Determine the [X, Y] coordinate at the center of the cell enclosing the given text.  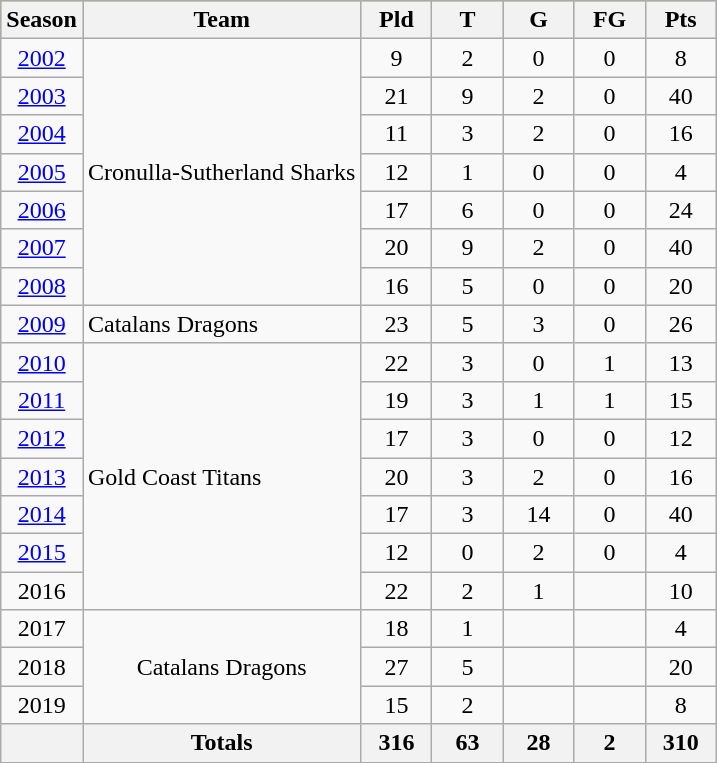
10 [680, 591]
2012 [42, 438]
2011 [42, 400]
2019 [42, 705]
Cronulla-Sutherland Sharks [221, 172]
11 [396, 134]
Gold Coast Titans [221, 476]
2006 [42, 210]
2018 [42, 667]
FG [610, 20]
2010 [42, 362]
Pld [396, 20]
24 [680, 210]
13 [680, 362]
2007 [42, 248]
Pts [680, 20]
Totals [221, 743]
2003 [42, 96]
2017 [42, 629]
14 [538, 515]
2016 [42, 591]
2004 [42, 134]
2014 [42, 515]
27 [396, 667]
63 [468, 743]
21 [396, 96]
G [538, 20]
Team [221, 20]
316 [396, 743]
6 [468, 210]
18 [396, 629]
28 [538, 743]
2013 [42, 477]
T [468, 20]
2005 [42, 172]
Season [42, 20]
310 [680, 743]
2009 [42, 324]
2002 [42, 58]
2008 [42, 286]
2015 [42, 553]
23 [396, 324]
19 [396, 400]
26 [680, 324]
